From the cell containing the given text, extract its center point as [x, y] coordinate. 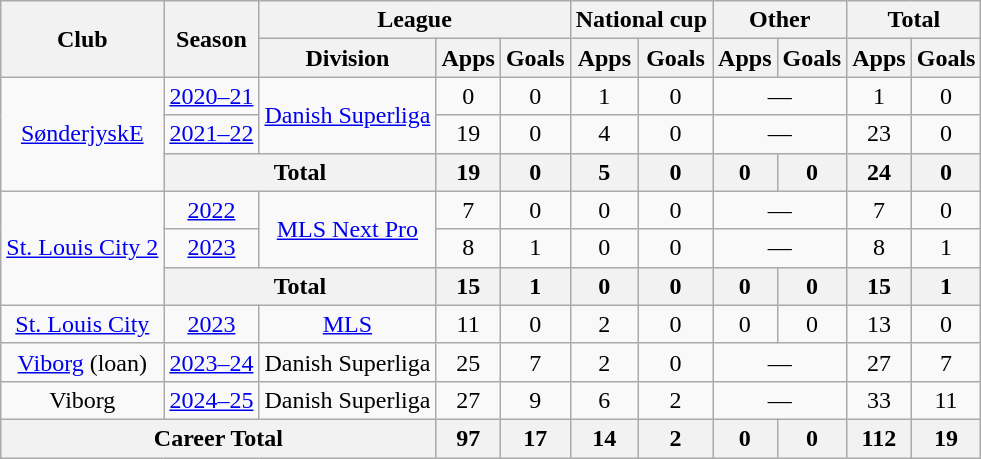
MLS Next Pro [348, 229]
33 [879, 400]
St. Louis City [82, 324]
25 [468, 362]
2023–24 [212, 362]
17 [535, 438]
5 [604, 172]
6 [604, 400]
2020–21 [212, 96]
2024–25 [212, 400]
4 [604, 134]
St. Louis City 2 [82, 248]
2021–22 [212, 134]
Viborg [82, 400]
Viborg (loan) [82, 362]
MLS [348, 324]
National cup [641, 20]
2022 [212, 210]
Other [780, 20]
League [414, 20]
13 [879, 324]
24 [879, 172]
14 [604, 438]
Season [212, 39]
Division [348, 58]
112 [879, 438]
Career Total [218, 438]
SønderjyskE [82, 134]
97 [468, 438]
23 [879, 134]
Club [82, 39]
9 [535, 400]
